Output the (X, Y) coordinate of the center of the cell containing the given text.  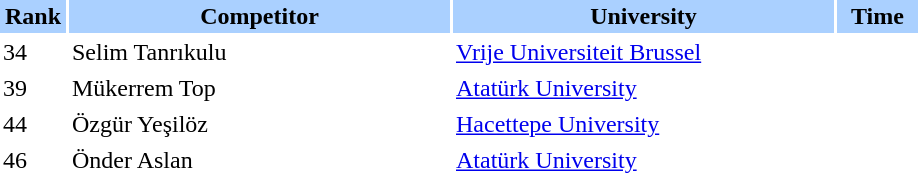
Mükerrem Top (260, 88)
University (644, 16)
Hacettepe University (644, 124)
Time (878, 16)
44 (33, 124)
34 (33, 52)
Özgür Yeşilöz (260, 124)
Atatürk University (644, 88)
Competitor (260, 16)
39 (33, 88)
Rank (33, 16)
Vrije Universiteit Brussel (644, 52)
Selim Tanrıkulu (260, 52)
